From the cell containing the given text, extract its center point as [X, Y] coordinate. 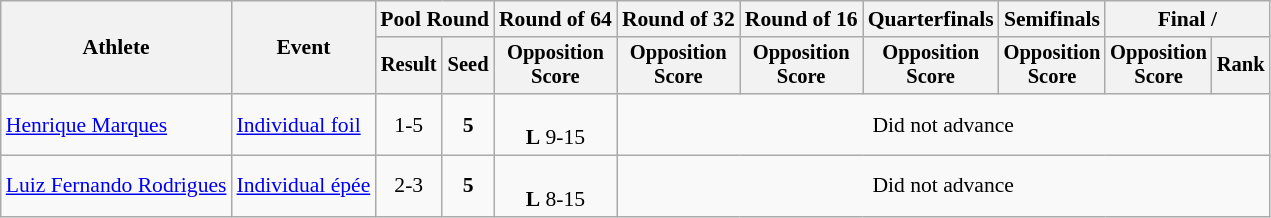
Rank [1241, 66]
L 9-15 [556, 124]
Athlete [116, 48]
Event [303, 48]
Round of 64 [556, 19]
Henrique Marques [116, 124]
Round of 16 [802, 19]
Quarterfinals [931, 19]
Round of 32 [678, 19]
Semifinals [1052, 19]
Final / [1187, 19]
Individual épée [303, 186]
Luiz Fernando Rodrigues [116, 186]
2-3 [408, 186]
1-5 [408, 124]
Individual foil [303, 124]
L 8-15 [556, 186]
Pool Round [434, 19]
Seed [468, 66]
Result [408, 66]
